Search for the cell housing the specified text and yield its [x, y] center coordinate. 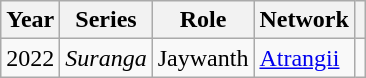
Year [30, 20]
Network [304, 20]
2022 [30, 58]
Series [106, 20]
Role [203, 20]
Atrangii [304, 58]
Suranga [106, 58]
Jaywanth [203, 58]
